Provide the [x, y] coordinate of the cell's center where the given text is located.  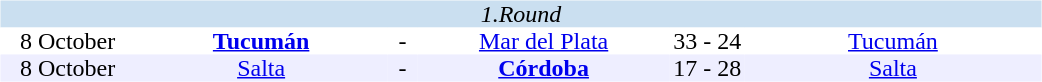
17 - 28 [707, 68]
1.Round [520, 14]
Mar del Plata [544, 42]
33 - 24 [707, 42]
Córdoba [544, 68]
